Locate the cell with the specified text and output its [X, Y] center coordinate. 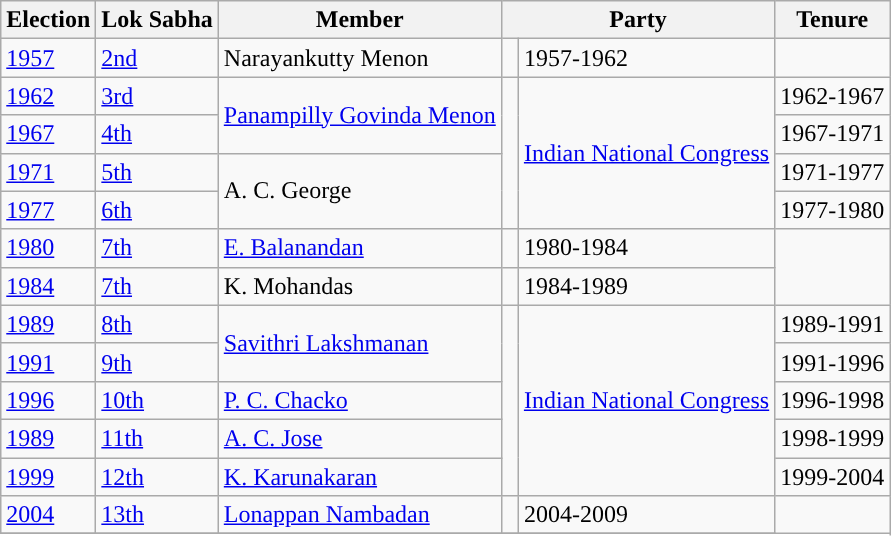
Member [360, 20]
1962 [48, 96]
3rd [157, 96]
P. C. Chacko [360, 400]
13th [157, 515]
9th [157, 362]
11th [157, 438]
1971-1977 [832, 172]
Lonappan Nambadan [360, 515]
2nd [157, 58]
6th [157, 210]
4th [157, 134]
1996-1998 [832, 400]
1980 [48, 248]
Savithri Lakshmanan [360, 343]
5th [157, 172]
K. Karunakaran [360, 477]
1999-2004 [832, 477]
Election [48, 20]
12th [157, 477]
K. Mohandas [360, 286]
1980-1984 [646, 248]
1998-1999 [832, 438]
Tenure [832, 20]
2004 [48, 515]
1999 [48, 477]
Party [638, 20]
1962-1967 [832, 96]
Panampilly Govinda Menon [360, 115]
1991 [48, 362]
A. C. Jose [360, 438]
1967 [48, 134]
Lok Sabha [157, 20]
1996 [48, 400]
1957-1962 [646, 58]
1977 [48, 210]
A. C. George [360, 191]
E. Balanandan [360, 248]
1989-1991 [832, 324]
2004-2009 [646, 515]
1984 [48, 286]
1977-1980 [832, 210]
1967-1971 [832, 134]
1971 [48, 172]
8th [157, 324]
1991-1996 [832, 362]
Narayankutty Menon [360, 58]
1957 [48, 58]
1984-1989 [646, 286]
10th [157, 400]
